Capture the cell that displays the provided text and extract its [X, Y] central coordinate. 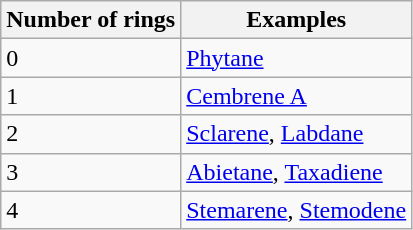
1 [91, 96]
Number of rings [91, 20]
Cembrene A [296, 96]
Sclarene, Labdane [296, 134]
4 [91, 210]
3 [91, 172]
Abietane, Taxadiene [296, 172]
0 [91, 58]
2 [91, 134]
Stemarene, Stemodene [296, 210]
Examples [296, 20]
Phytane [296, 58]
